Scan for the cell matching the given text and deliver its (x, y) coordinate at center. 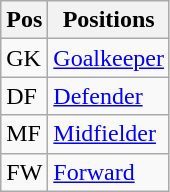
Pos (24, 20)
Forward (109, 172)
FW (24, 172)
MF (24, 134)
GK (24, 58)
Positions (109, 20)
Defender (109, 96)
Midfielder (109, 134)
Goalkeeper (109, 58)
DF (24, 96)
